Extract the [X, Y] coordinate from the center of the cell holding the provided text.  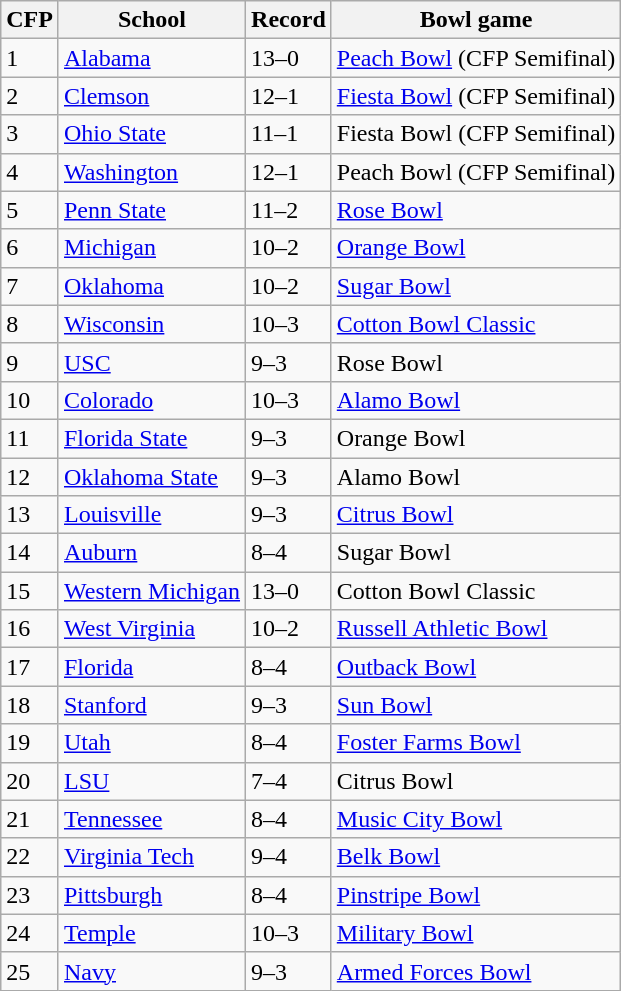
Michigan [152, 248]
11–1 [289, 134]
Louisville [152, 515]
25 [30, 971]
Utah [152, 743]
Tennessee [152, 819]
7 [30, 286]
Virginia Tech [152, 857]
Pinstripe Bowl [476, 895]
16 [30, 629]
Pittsburgh [152, 895]
9–4 [289, 857]
Western Michigan [152, 591]
West Virginia [152, 629]
Record [289, 20]
14 [30, 553]
Outback Bowl [476, 667]
11 [30, 438]
Penn State [152, 210]
Oklahoma State [152, 477]
Colorado [152, 400]
18 [30, 705]
USC [152, 362]
19 [30, 743]
Music City Bowl [476, 819]
17 [30, 667]
Foster Farms Bowl [476, 743]
24 [30, 933]
Armed Forces Bowl [476, 971]
Stanford [152, 705]
Auburn [152, 553]
3 [30, 134]
Clemson [152, 96]
21 [30, 819]
Sun Bowl [476, 705]
Navy [152, 971]
Oklahoma [152, 286]
Florida State [152, 438]
Wisconsin [152, 324]
Russell Athletic Bowl [476, 629]
12 [30, 477]
Florida [152, 667]
4 [30, 172]
9 [30, 362]
22 [30, 857]
13 [30, 515]
Ohio State [152, 134]
Belk Bowl [476, 857]
10 [30, 400]
5 [30, 210]
Military Bowl [476, 933]
7–4 [289, 781]
23 [30, 895]
Bowl game [476, 20]
Washington [152, 172]
School [152, 20]
Alabama [152, 58]
Temple [152, 933]
20 [30, 781]
6 [30, 248]
2 [30, 96]
1 [30, 58]
8 [30, 324]
11–2 [289, 210]
CFP [30, 20]
15 [30, 591]
LSU [152, 781]
